Pinpoint the cell where the given text exists, returning its (X, Y) midpoint coordinate. 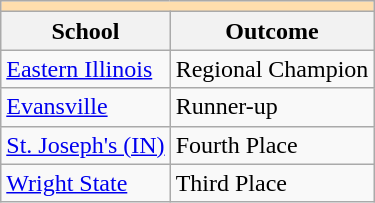
Wright State (86, 183)
Fourth Place (272, 145)
Eastern Illinois (86, 69)
Third Place (272, 183)
School (86, 31)
St. Joseph's (IN) (86, 145)
Regional Champion (272, 69)
Evansville (86, 107)
Runner-up (272, 107)
Outcome (272, 31)
